Return the (X, Y) coordinate for the center point of the cell that contains the specified text.  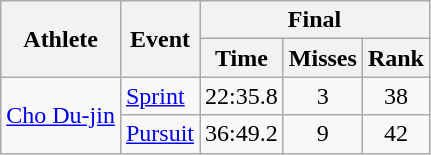
42 (396, 134)
9 (322, 134)
Misses (322, 58)
38 (396, 96)
Cho Du-jin (61, 115)
Athlete (61, 39)
36:49.2 (242, 134)
Sprint (160, 96)
Pursuit (160, 134)
22:35.8 (242, 96)
Time (242, 58)
Final (315, 20)
Event (160, 39)
Rank (396, 58)
3 (322, 96)
